Locate the cell with the specified text and output its [X, Y] center coordinate. 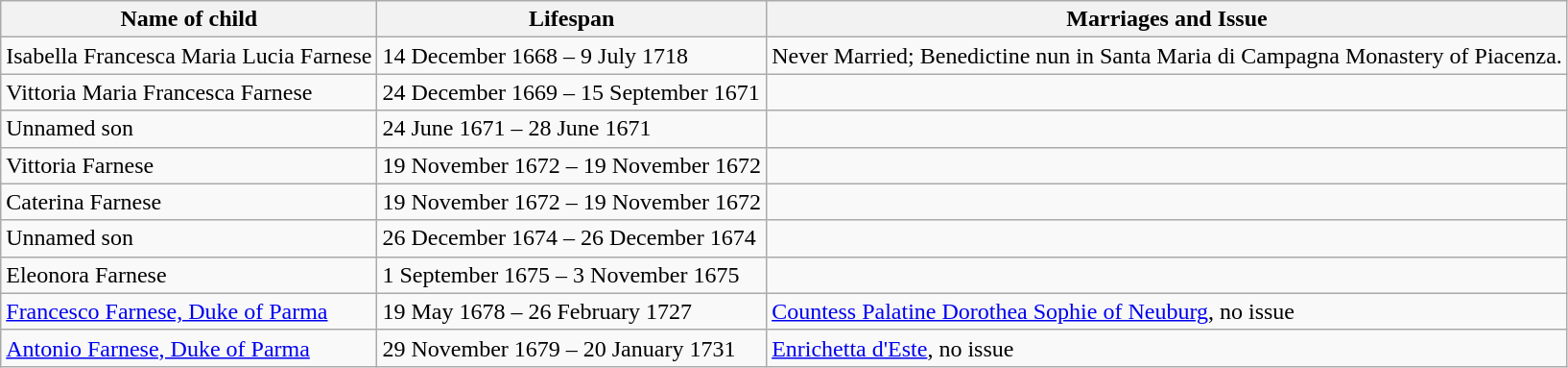
Eleonora Farnese [189, 275]
Lifespan [572, 19]
Antonio Farnese, Duke of Parma [189, 348]
Marriages and Issue [1167, 19]
Countess Palatine Dorothea Sophie of Neuburg, no issue [1167, 311]
Isabella Francesca Maria Lucia Farnese [189, 56]
Vittoria Farnese [189, 165]
29 November 1679 – 20 January 1731 [572, 348]
Vittoria Maria Francesca Farnese [189, 92]
14 December 1668 – 9 July 1718 [572, 56]
Name of child [189, 19]
Francesco Farnese, Duke of Parma [189, 311]
24 June 1671 – 28 June 1671 [572, 129]
26 December 1674 – 26 December 1674 [572, 238]
1 September 1675 – 3 November 1675 [572, 275]
24 December 1669 – 15 September 1671 [572, 92]
Never Married; Benedictine nun in Santa Maria di Campagna Monastery of Piacenza. [1167, 56]
19 May 1678 – 26 February 1727 [572, 311]
Caterina Farnese [189, 202]
Enrichetta d'Este, no issue [1167, 348]
